Identify which cell holds the provided text, then report its [x, y] central coordinate. 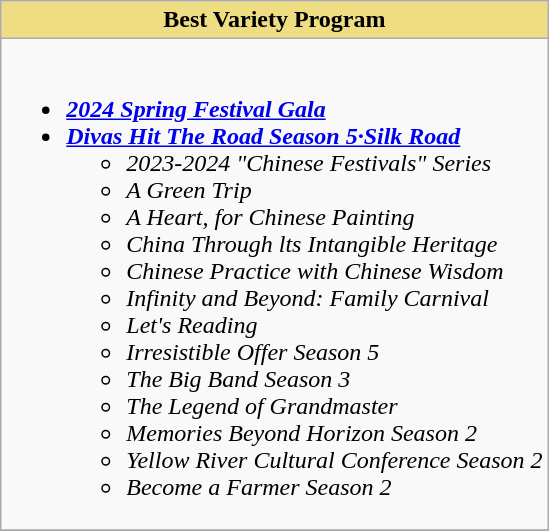
Best Variety Program [274, 20]
